From the cell containing the given text, extract its center point as [X, Y] coordinate. 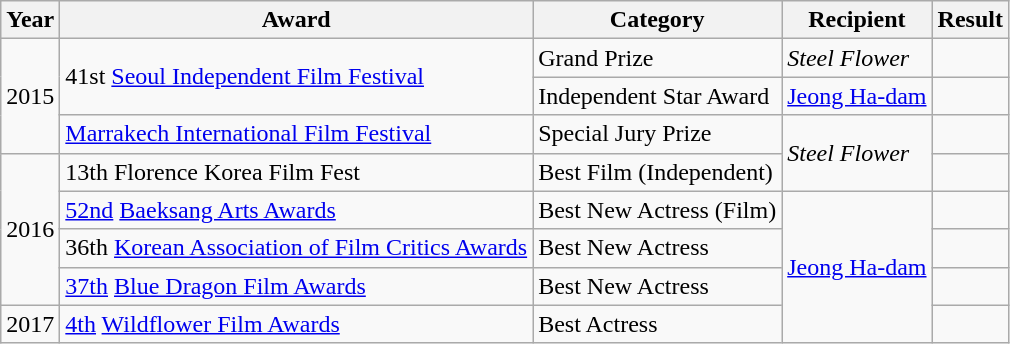
36th Korean Association of Film Critics Awards [296, 248]
Independent Star Award [658, 96]
13th Florence Korea Film Fest [296, 172]
Award [296, 20]
4th Wildflower Film Awards [296, 324]
Best Film (Independent) [658, 172]
Category [658, 20]
41st Seoul Independent Film Festival [296, 77]
Result [970, 20]
2015 [30, 96]
Special Jury Prize [658, 134]
52nd Baeksang Arts Awards [296, 210]
Recipient [857, 20]
Best Actress [658, 324]
2016 [30, 229]
Best New Actress (Film) [658, 210]
2017 [30, 324]
37th Blue Dragon Film Awards [296, 286]
Marrakech International Film Festival [296, 134]
Grand Prize [658, 58]
Year [30, 20]
